From the cell containing the given text, extract its center point as (x, y) coordinate. 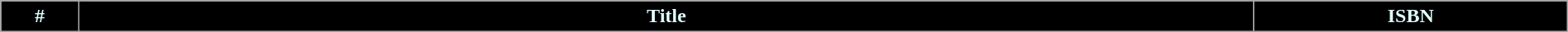
ISBN (1411, 16)
Title (667, 16)
# (40, 16)
